Return the (x, y) coordinate for the center point of the cell that contains the specified text.  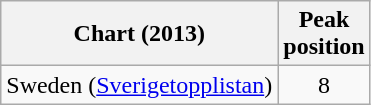
Chart (2013) (140, 34)
Peakposition (324, 34)
8 (324, 85)
Sweden (Sverigetopplistan) (140, 85)
